Determine the (X, Y) coordinate at the center of the cell enclosing the given text.  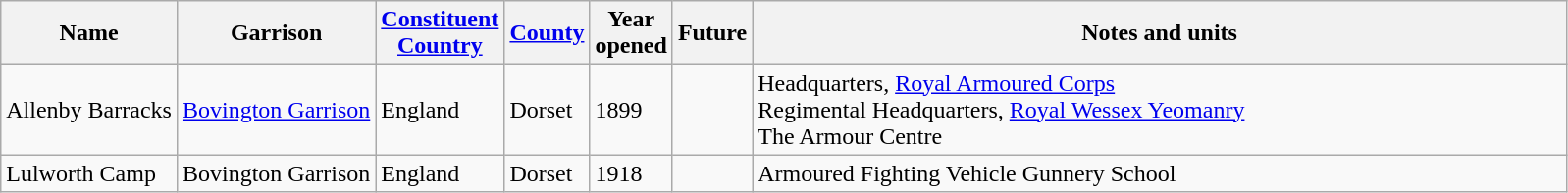
Garrison (276, 33)
Allenby Barracks (89, 110)
Name (89, 33)
Lulworth Camp (89, 173)
1918 (631, 173)
Notes and units (1160, 33)
ConstituentCountry (440, 33)
County (548, 33)
Headquarters, Royal Armoured CorpsRegimental Headquarters, Royal Wessex YeomanryThe Armour Centre (1160, 110)
Armoured Fighting Vehicle Gunnery School (1160, 173)
1899 (631, 110)
Future (712, 33)
Yearopened (631, 33)
